Return [X, Y] of the center of cell containing provided text 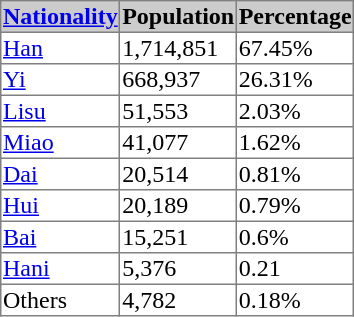
2.03% [294, 111]
Dai [60, 174]
26.31% [294, 80]
0.81% [294, 174]
0.79% [294, 206]
Population [178, 17]
41,077 [178, 143]
51,553 [178, 111]
Lisu [60, 111]
Han [60, 48]
Miao [60, 143]
Nationality [60, 17]
1.62% [294, 143]
Percentage [294, 17]
15,251 [178, 237]
0.18% [294, 300]
0.21 [294, 269]
67.45% [294, 48]
Yi [60, 80]
4,782 [178, 300]
5,376 [178, 269]
20,514 [178, 174]
Others [60, 300]
Hani [60, 269]
Hui [60, 206]
Bai [60, 237]
20,189 [178, 206]
668,937 [178, 80]
1,714,851 [178, 48]
0.6% [294, 237]
